Locate the cell with the specified text and output its (x, y) center coordinate. 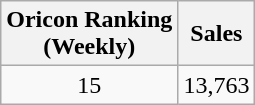
Oricon Ranking(Weekly) (90, 34)
Sales (216, 34)
15 (90, 85)
13,763 (216, 85)
